Search for the cell housing the specified text and yield its (x, y) center coordinate. 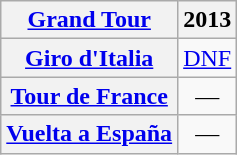
DNF (208, 58)
Tour de France (90, 96)
2013 (208, 20)
Vuelta a España (90, 134)
Grand Tour (90, 20)
Giro d'Italia (90, 58)
